Extract the [X, Y] coordinate from the center of the cell holding the provided text.  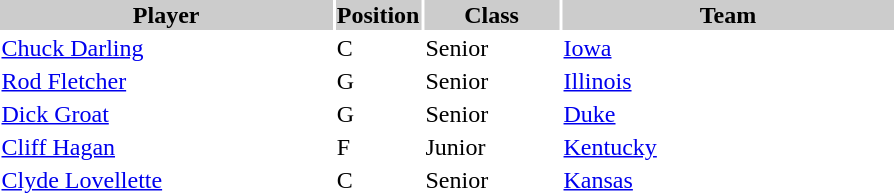
Duke [728, 114]
Chuck Darling [166, 48]
Junior [492, 147]
Position [378, 15]
Illinois [728, 81]
Class [492, 15]
C [378, 48]
F [378, 147]
Team [728, 15]
Dick Groat [166, 114]
Player [166, 15]
Cliff Hagan [166, 147]
Iowa [728, 48]
Rod Fletcher [166, 81]
Kentucky [728, 147]
